For the text-containing cell, return its midpoint in [X, Y] coordinate format. 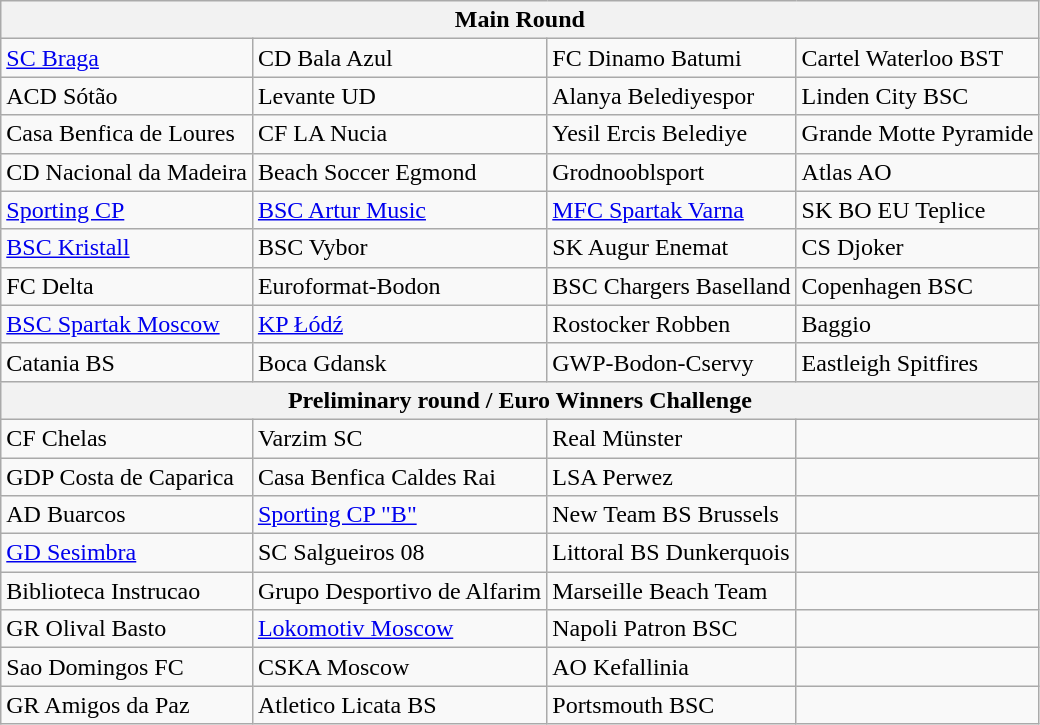
BSC Artur Music [399, 210]
FC Delta [127, 286]
Preliminary round / Euro Winners Challenge [520, 400]
SC Braga [127, 58]
BSC Spartak Moscow [127, 324]
Marseille Beach Team [672, 591]
Lokomotiv Moscow [399, 629]
MFC Spartak Varna [672, 210]
SC Salgueiros 08 [399, 553]
Casa Benfica Caldes Rai [399, 477]
Grodnooblsport [672, 172]
Biblioteca Instrucao [127, 591]
Main Round [520, 20]
Alanya Belediyespor [672, 96]
Cartel Waterloo BST [918, 58]
Grande Motte Pyramide [918, 134]
Atlas AO [918, 172]
CSKA Moscow [399, 667]
FC Dinamo Batumi [672, 58]
SK BO EU Teplice [918, 210]
LSA Perwez [672, 477]
Euroformat-Bodon [399, 286]
Sporting CP [127, 210]
Yesil Ercis Belediye [672, 134]
AO Kefallinia [672, 667]
ACD Sótão [127, 96]
CF Chelas [127, 438]
Atletico Licata BS [399, 705]
GDP Costa de Caparica [127, 477]
Portsmouth BSC [672, 705]
SK Augur Enemat [672, 248]
Eastleigh Spitfires [918, 362]
CD Nacional da Madeira [127, 172]
Sao Domingos FC [127, 667]
GWP-Bodon-Cservy [672, 362]
Linden City BSC [918, 96]
Grupo Desportivo de Alfarim [399, 591]
GD Sesimbra [127, 553]
Varzim SC [399, 438]
Copenhagen BSC [918, 286]
Littoral BS Dunkerquois [672, 553]
Sporting CP "B" [399, 515]
KP Łódź [399, 324]
Casa Benfica de Loures [127, 134]
Beach Soccer Egmond [399, 172]
GR Amigos da Paz [127, 705]
New Team BS Brussels [672, 515]
Rostocker Robben [672, 324]
Real Münster [672, 438]
Napoli Patron BSC [672, 629]
BSC Chargers Baselland [672, 286]
Levante UD [399, 96]
CD Bala Azul [399, 58]
CF LA Nucia [399, 134]
BSC Vybor [399, 248]
Catania BS [127, 362]
GR Olival Basto [127, 629]
BSC Kristall [127, 248]
AD Buarcos [127, 515]
Boca Gdansk [399, 362]
Baggio [918, 324]
CS Djoker [918, 248]
